Return the (x, y) coordinate for the center point of the cell that contains the specified text.  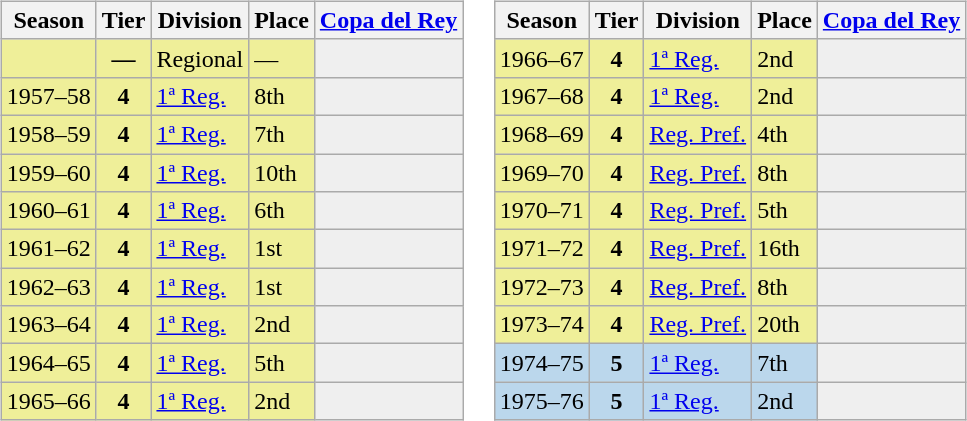
1971–72 (542, 249)
1959–60 (48, 173)
1972–73 (542, 287)
1964–65 (48, 363)
10th (282, 173)
1968–69 (542, 134)
6th (282, 211)
1974–75 (542, 363)
1970–71 (542, 211)
1975–76 (542, 401)
1967–68 (542, 96)
1965–66 (48, 401)
Regional (200, 58)
1960–61 (48, 211)
1961–62 (48, 249)
1969–70 (542, 173)
4th (785, 134)
1957–58 (48, 96)
20th (785, 325)
1963–64 (48, 325)
16th (785, 249)
1962–63 (48, 287)
1973–74 (542, 325)
1958–59 (48, 134)
1966–67 (542, 58)
